Pinpoint the cell where the given text exists, returning its [X, Y] midpoint coordinate. 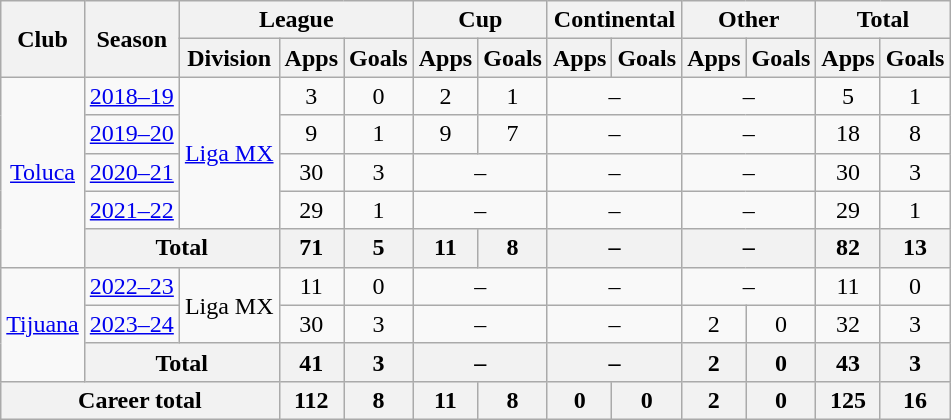
Continental [614, 20]
Season [132, 39]
43 [848, 362]
Tijuana [43, 324]
32 [848, 324]
Division [229, 58]
18 [848, 134]
League [296, 20]
2023–24 [132, 324]
82 [848, 248]
Cup [480, 20]
16 [915, 400]
2022–23 [132, 286]
71 [311, 248]
125 [848, 400]
Club [43, 39]
Toluca [43, 172]
41 [311, 362]
7 [513, 134]
2018–19 [132, 96]
2020–21 [132, 172]
2019–20 [132, 134]
112 [311, 400]
Other [749, 20]
2021–22 [132, 210]
13 [915, 248]
Career total [140, 400]
